Extract the (X, Y) coordinate from the center of the cell holding the provided text.  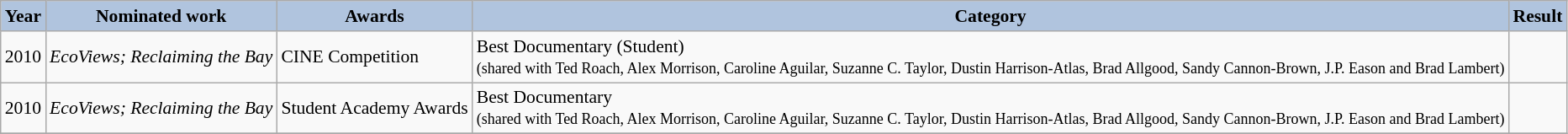
Awards (374, 16)
Year (24, 16)
Category (990, 16)
Result (1537, 16)
Nominated work (161, 16)
Student Academy Awards (374, 108)
CINE Competition (374, 57)
